Output the (X, Y) coordinate of the center of the cell containing the given text.  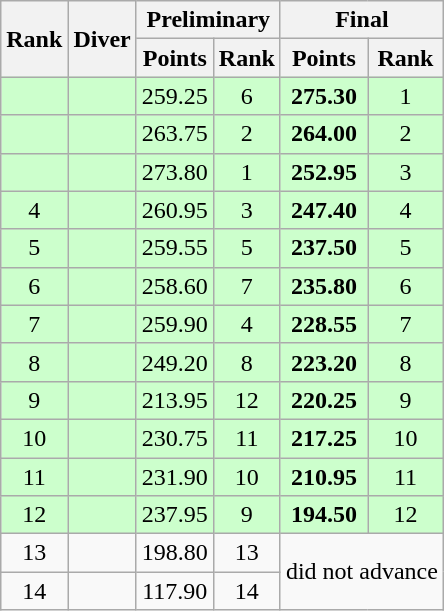
264.00 (324, 134)
198.80 (174, 553)
Final (362, 20)
252.95 (324, 172)
273.80 (174, 172)
263.75 (174, 134)
249.20 (174, 362)
Preliminary (208, 20)
217.25 (324, 438)
260.95 (174, 210)
210.95 (324, 477)
231.90 (174, 477)
259.90 (174, 324)
259.25 (174, 96)
230.75 (174, 438)
258.60 (174, 286)
275.30 (324, 96)
223.20 (324, 362)
247.40 (324, 210)
237.50 (324, 248)
117.90 (174, 591)
Diver (102, 39)
213.95 (174, 400)
237.95 (174, 515)
259.55 (174, 248)
did not advance (362, 572)
228.55 (324, 324)
194.50 (324, 515)
220.25 (324, 400)
235.80 (324, 286)
